Scan for the cell matching the given text and deliver its (x, y) coordinate at center. 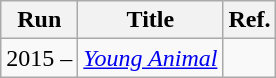
2015 – (40, 58)
Run (40, 20)
Ref. (250, 20)
Title (150, 20)
Young Animal (150, 58)
